Output the (X, Y) coordinate of the center of the cell containing the given text.  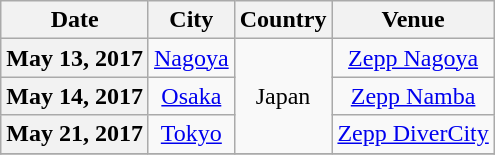
Zepp Namba (413, 96)
Venue (413, 20)
Zepp DiverCity (413, 134)
Country (283, 20)
Osaka (191, 96)
May 21, 2017 (75, 134)
Zepp Nagoya (413, 58)
Tokyo (191, 134)
City (191, 20)
May 13, 2017 (75, 58)
May 14, 2017 (75, 96)
Date (75, 20)
Japan (283, 96)
Nagoya (191, 58)
